Output the [x, y] coordinate of the center of the cell containing the given text.  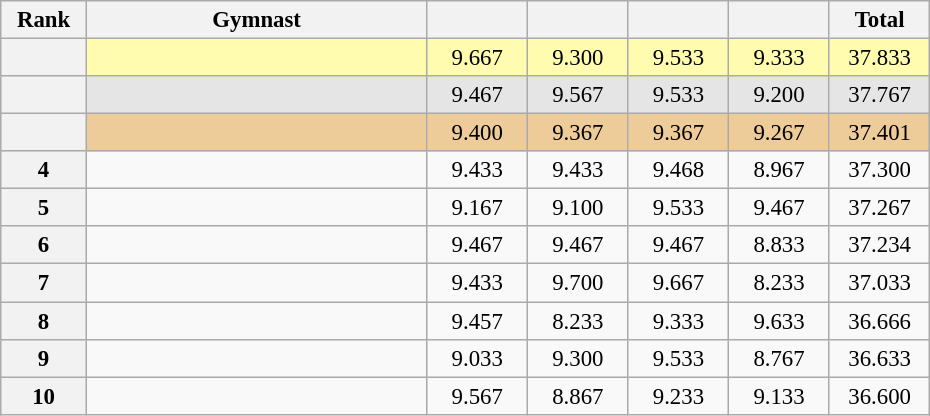
9.267 [780, 133]
37.401 [880, 133]
9.167 [478, 208]
5 [44, 208]
9.100 [578, 208]
36.666 [880, 321]
9.457 [478, 321]
6 [44, 245]
10 [44, 396]
9 [44, 358]
9.200 [780, 95]
8.833 [780, 245]
8.867 [578, 396]
37.300 [880, 170]
37.833 [880, 58]
9.233 [678, 396]
Gymnast [256, 20]
37.267 [880, 208]
9.033 [478, 358]
9.700 [578, 283]
37.234 [880, 245]
9.400 [478, 133]
8.967 [780, 170]
9.133 [780, 396]
8 [44, 321]
4 [44, 170]
Total [880, 20]
8.767 [780, 358]
36.600 [880, 396]
9.468 [678, 170]
9.633 [780, 321]
36.633 [880, 358]
37.033 [880, 283]
7 [44, 283]
37.767 [880, 95]
Rank [44, 20]
